Locate the cell with the specified text and output its [X, Y] center coordinate. 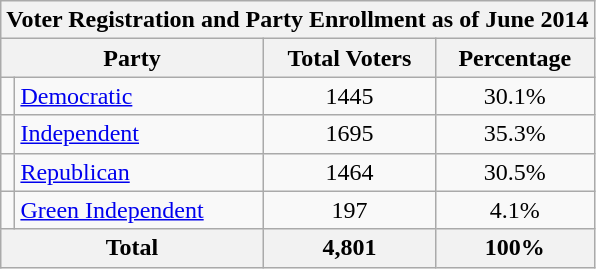
Total [132, 248]
30.1% [515, 96]
Independent [139, 134]
100% [515, 248]
197 [349, 210]
Party [132, 58]
Voter Registration and Party Enrollment as of June 2014 [298, 20]
4,801 [349, 248]
Percentage [515, 58]
1445 [349, 96]
Democratic [139, 96]
Republican [139, 172]
1695 [349, 134]
Green Independent [139, 210]
1464 [349, 172]
30.5% [515, 172]
35.3% [515, 134]
Total Voters [349, 58]
4.1% [515, 210]
